Detect which cell encompasses the target text, then output its (x, y) center coordinate. 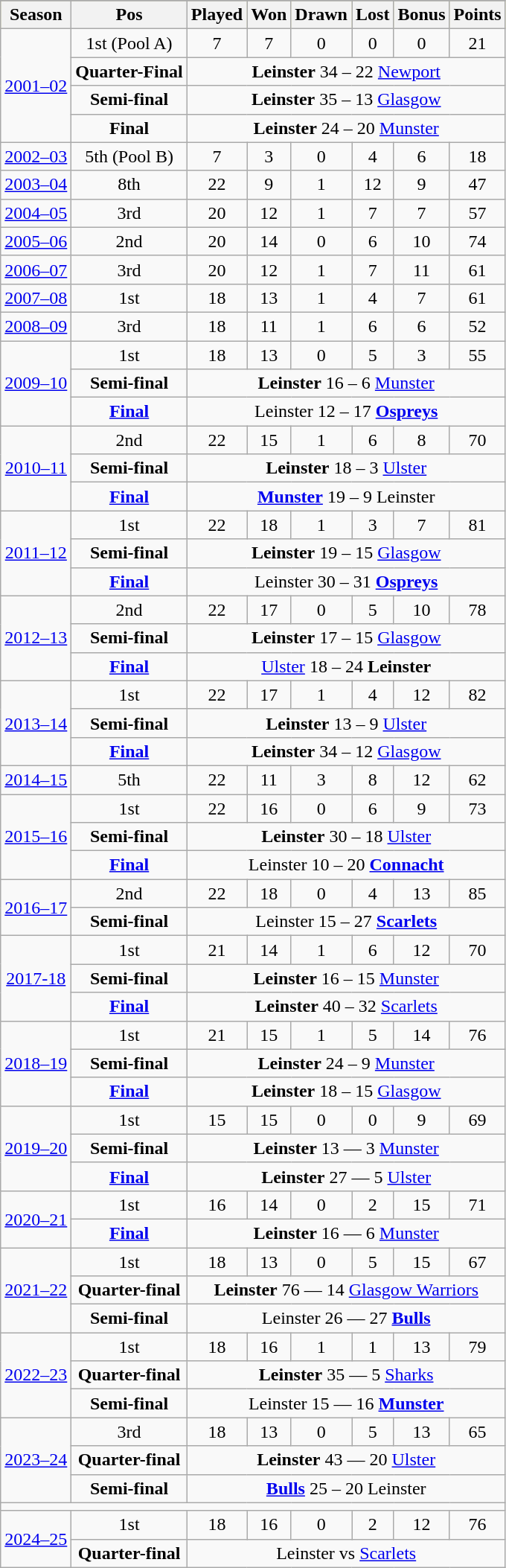
Leinster 16 – 6 Munster (346, 383)
62 (478, 780)
Leinster 16 — 6 Munster (346, 1233)
Points (478, 15)
Bulls 25 – 20 Leinster (346, 1488)
Ulster 18 – 24 Leinster (346, 666)
Leinster 15 — 16 Munster (346, 1403)
2011–12 (36, 553)
2018–19 (36, 1063)
2020–21 (36, 1219)
Leinster 18 – 3 Ulster (346, 468)
Leinster 16 – 15 Munster (346, 978)
65 (478, 1432)
73 (478, 808)
57 (478, 213)
1st (Pool A) (129, 43)
Leinster 13 – 9 Ulster (346, 723)
5th (Pool B) (129, 156)
85 (478, 893)
Munster 19 – 9 Leinster (346, 497)
Leinster 27 — 5 Ulster (346, 1176)
2014–15 (36, 780)
2013–14 (36, 723)
2002–03 (36, 156)
71 (478, 1205)
2016–17 (36, 908)
78 (478, 610)
8th (129, 185)
Leinster 30 – 18 Ulster (346, 837)
Leinster 12 – 17 Ospreys (346, 412)
52 (478, 326)
Leinster 24 – 9 Munster (346, 1063)
Leinster 34 – 12 Glasgow (346, 751)
47 (478, 185)
2008–09 (36, 326)
Played (217, 15)
74 (478, 241)
2024–25 (36, 1539)
82 (478, 695)
Lost (372, 15)
Leinster 30 – 31 Ospreys (346, 581)
Leinster 40 – 32 Scarlets (346, 1007)
2012–13 (36, 638)
2006–07 (36, 270)
Leinster 35 – 13 Glasgow (346, 100)
2009–10 (36, 383)
2019–20 (36, 1148)
2007–08 (36, 298)
2005–06 (36, 241)
Leinster 13 — 3 Munster (346, 1148)
Leinster 43 — 20 Ulster (346, 1460)
Leinster 76 — 14 Glasgow Warriors (346, 1290)
Won (269, 15)
Pos (129, 15)
Leinster 17 – 15 Glasgow (346, 638)
Quarter-Final (129, 71)
2004–05 (36, 213)
Leinster 34 – 22 Newport (346, 71)
Leinster 19 – 15 Glasgow (346, 553)
5th (129, 780)
Drawn (321, 15)
2021–22 (36, 1290)
79 (478, 1347)
Leinster 15 – 27 Scarlets (346, 922)
67 (478, 1262)
2017-18 (36, 978)
2001–02 (36, 86)
Season (36, 15)
Leinster 10 – 20 Connacht (346, 865)
2022–23 (36, 1375)
Bonus (421, 15)
Leinster 35 — 5 Sharks (346, 1375)
Leinster 24 – 20 Munster (346, 128)
2003–04 (36, 185)
69 (478, 1120)
55 (478, 355)
2023–24 (36, 1460)
2015–16 (36, 836)
2010–11 (36, 468)
Leinster vs Scarlets (346, 1553)
81 (478, 525)
Leinster 26 — 27 Bulls (346, 1319)
Leinster 18 – 15 Glasgow (346, 1091)
